Capture the cell that displays the provided text and extract its (X, Y) central coordinate. 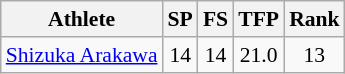
Rank (314, 19)
Athlete (82, 19)
TFP (258, 19)
13 (314, 55)
FS (216, 19)
Shizuka Arakawa (82, 55)
21.0 (258, 55)
SP (180, 19)
